Determine the (X, Y) coordinate at the center of the cell enclosing the given text.  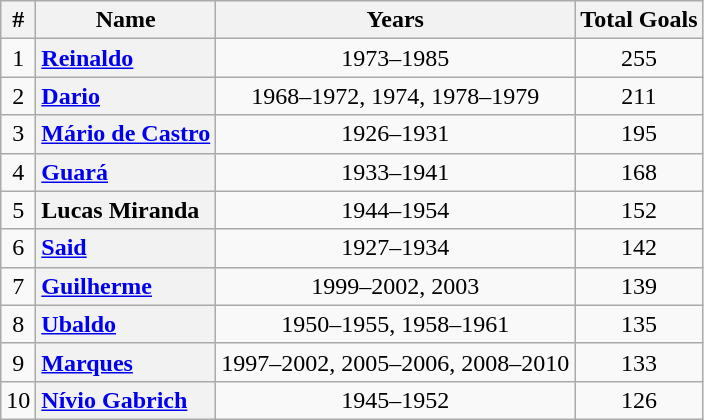
Mário de Castro (126, 134)
Said (126, 248)
Guará (126, 172)
135 (639, 324)
Name (126, 20)
1950–1955, 1958–1961 (396, 324)
1968–1972, 1974, 1978–1979 (396, 96)
Total Goals (639, 20)
211 (639, 96)
Dario (126, 96)
2 (18, 96)
7 (18, 286)
152 (639, 210)
Reinaldo (126, 58)
1933–1941 (396, 172)
168 (639, 172)
# (18, 20)
8 (18, 324)
10 (18, 400)
Years (396, 20)
1944–1954 (396, 210)
1926–1931 (396, 134)
1999–2002, 2003 (396, 286)
9 (18, 362)
Lucas Miranda (126, 210)
3 (18, 134)
Guilherme (126, 286)
Ubaldo (126, 324)
1927–1934 (396, 248)
139 (639, 286)
Marques (126, 362)
142 (639, 248)
133 (639, 362)
126 (639, 400)
Nívio Gabrich (126, 400)
1997–2002, 2005–2006, 2008–2010 (396, 362)
5 (18, 210)
4 (18, 172)
255 (639, 58)
195 (639, 134)
1973–1985 (396, 58)
1945–1952 (396, 400)
1 (18, 58)
6 (18, 248)
